Find where the given text appears and provide that cell's center as (x, y) coordinate. 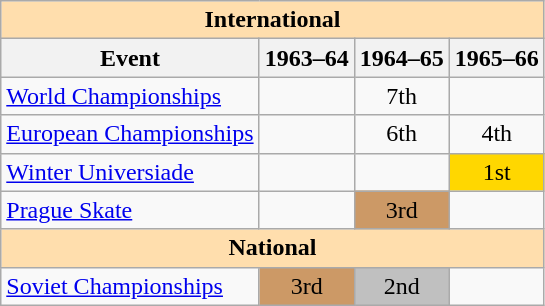
1st (496, 172)
Event (130, 58)
Winter Universiade (130, 172)
National (273, 248)
World Championships (130, 96)
7th (402, 96)
4th (496, 134)
European Championships (130, 134)
1964–65 (402, 58)
International (273, 20)
1965–66 (496, 58)
Prague Skate (130, 210)
Soviet Championships (130, 286)
2nd (402, 286)
1963–64 (306, 58)
6th (402, 134)
